Output the (x, y) coordinate of the center of the cell containing the given text.  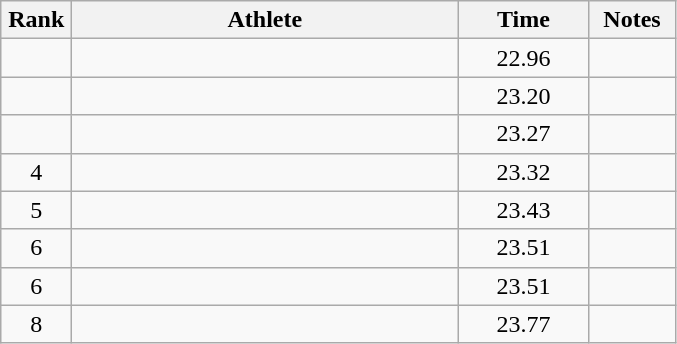
Time (524, 20)
23.27 (524, 134)
23.77 (524, 324)
Athlete (265, 20)
23.32 (524, 172)
Notes (632, 20)
4 (36, 172)
Rank (36, 20)
5 (36, 210)
22.96 (524, 58)
8 (36, 324)
23.43 (524, 210)
23.20 (524, 96)
